Locate the cell with the specified text and output its [X, Y] center coordinate. 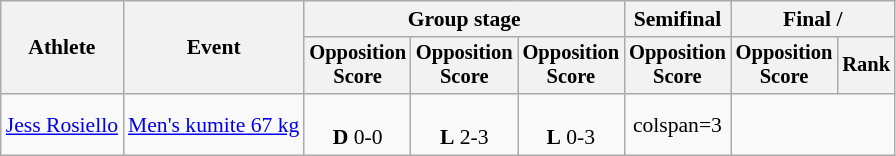
Semifinal [678, 19]
L 0-3 [572, 124]
Jess Rosiello [62, 124]
Event [214, 48]
L 2-3 [464, 124]
Group stage [464, 19]
D 0-0 [358, 124]
colspan=3 [678, 124]
Men's kumite 67 kg [214, 124]
Final / [813, 19]
Athlete [62, 48]
Rank [866, 66]
